Capture the cell that displays the provided text and extract its [X, Y] central coordinate. 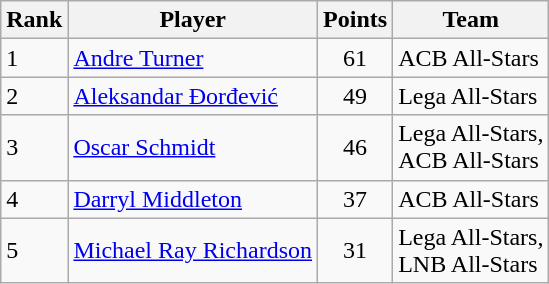
4 [34, 199]
46 [356, 148]
Points [356, 20]
31 [356, 250]
Lega All-Stars [471, 96]
Lega All-Stars,ACB All-Stars [471, 148]
Rank [34, 20]
37 [356, 199]
1 [34, 58]
3 [34, 148]
Andre Turner [193, 58]
Darryl Middleton [193, 199]
Michael Ray Richardson [193, 250]
5 [34, 250]
49 [356, 96]
Player [193, 20]
61 [356, 58]
Oscar Schmidt [193, 148]
Aleksandar Đorđević [193, 96]
Team [471, 20]
Lega All-Stars,LNB All-Stars [471, 250]
2 [34, 96]
